Determine the (x, y) coordinate at the center of the cell enclosing the given text.  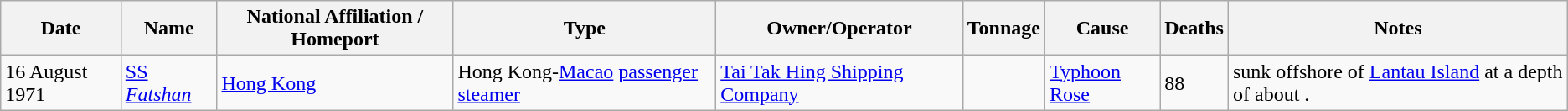
Owner/Operator (839, 29)
Notes (1397, 29)
16 August 1971 (61, 82)
Hong Kong-Macao passenger steamer (585, 82)
Hong Kong (335, 82)
SS Fatshan (169, 82)
National Affiliation / Homeport (335, 29)
88 (1194, 82)
Type (585, 29)
sunk offshore of Lantau Island at a depth of about . (1397, 82)
Tai Tak Hing Shipping Company (839, 82)
Name (169, 29)
Tonnage (1003, 29)
Typhoon Rose (1102, 82)
Date (61, 29)
Deaths (1194, 29)
Cause (1102, 29)
